Return the (X, Y) coordinate for the center point of the cell that contains the specified text.  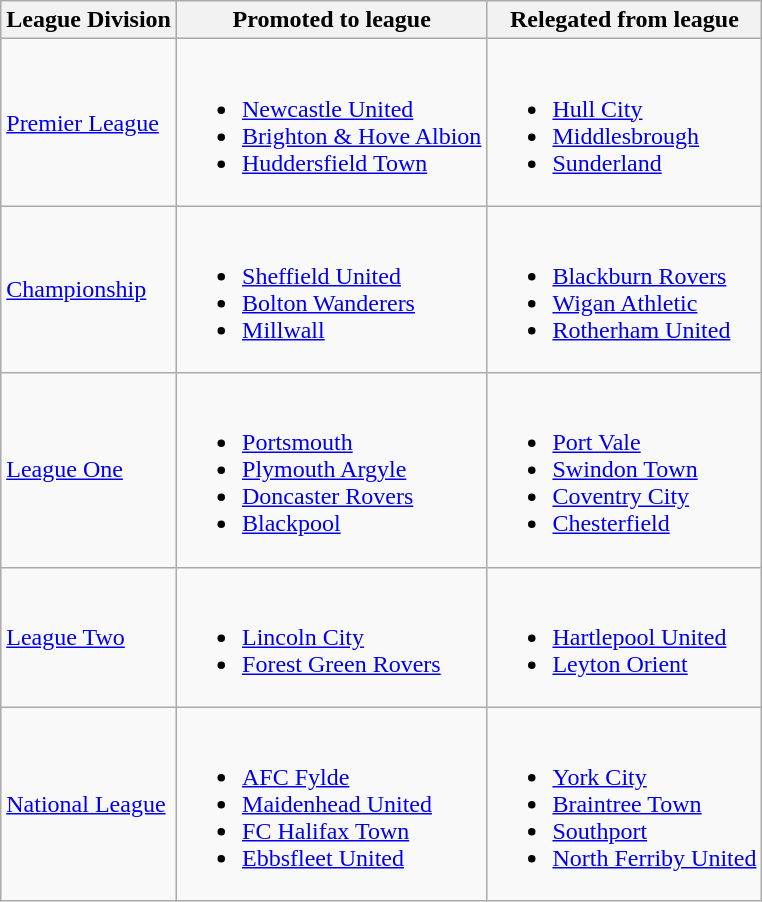
League One (89, 470)
Hull City Middlesbrough Sunderland (624, 122)
AFC Fylde Maidenhead United FC Halifax Town Ebbsfleet United (332, 804)
League Division (89, 20)
Sheffield United Bolton Wanderers Millwall (332, 290)
Hartlepool United Leyton Orient (624, 637)
Promoted to league (332, 20)
Portsmouth Plymouth Argyle Doncaster Rovers Blackpool (332, 470)
Championship (89, 290)
Premier League (89, 122)
Lincoln City Forest Green Rovers (332, 637)
Relegated from league (624, 20)
York City Braintree Town Southport North Ferriby United (624, 804)
Newcastle United Brighton & Hove Albion Huddersfield Town (332, 122)
League Two (89, 637)
Blackburn Rovers Wigan Athletic Rotherham United (624, 290)
Port Vale Swindon Town Coventry City Chesterfield (624, 470)
National League (89, 804)
